Output the (x, y) coordinate of the center of the cell containing the given text.  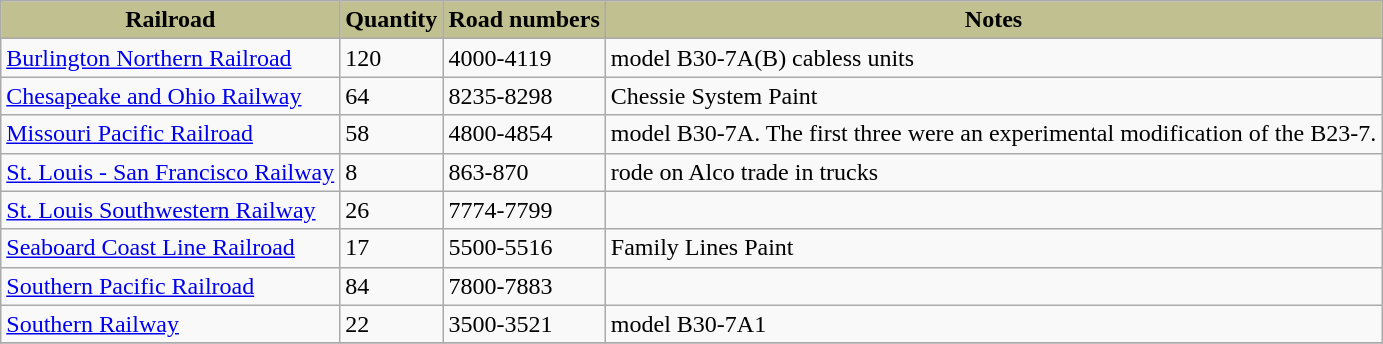
Chessie System Paint (993, 96)
Southern Pacific Railroad (170, 286)
model B30-7A1 (993, 324)
4800-4854 (524, 134)
26 (392, 210)
St. Louis - San Francisco Railway (170, 172)
5500-5516 (524, 248)
84 (392, 286)
Southern Railway (170, 324)
Seaboard Coast Line Railroad (170, 248)
rode on Alco trade in trucks (993, 172)
3500-3521 (524, 324)
22 (392, 324)
7774-7799 (524, 210)
Burlington Northern Railroad (170, 58)
58 (392, 134)
7800-7883 (524, 286)
8 (392, 172)
model B30-7A(B) cabless units (993, 58)
Chesapeake and Ohio Railway (170, 96)
120 (392, 58)
Quantity (392, 20)
St. Louis Southwestern Railway (170, 210)
Notes (993, 20)
64 (392, 96)
model B30-7A. The first three were an experimental modification of the B23-7. (993, 134)
Missouri Pacific Railroad (170, 134)
4000-4119 (524, 58)
Railroad (170, 20)
8235-8298 (524, 96)
17 (392, 248)
Road numbers (524, 20)
Family Lines Paint (993, 248)
863-870 (524, 172)
